Locate the cell with the specified text and output its (X, Y) center coordinate. 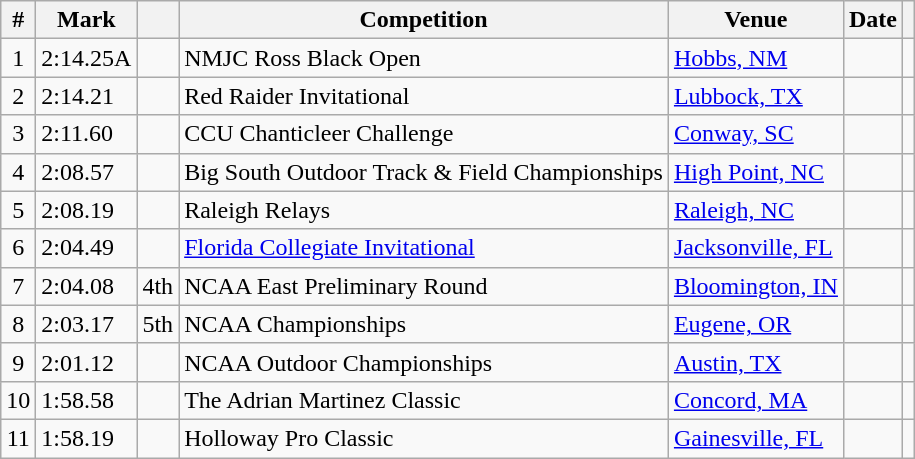
NCAA Outdoor Championships (424, 362)
3 (18, 134)
9 (18, 362)
Conway, SC (756, 134)
2:01.12 (86, 362)
8 (18, 324)
# (18, 20)
2:11.60 (86, 134)
Red Raider Invitational (424, 96)
2:04.49 (86, 248)
2:08.57 (86, 172)
High Point, NC (756, 172)
1 (18, 58)
Austin, TX (756, 362)
2 (18, 96)
Competition (424, 20)
NMJC Ross Black Open (424, 58)
Lubbock, TX (756, 96)
5th (158, 324)
5 (18, 210)
7 (18, 286)
Raleigh Relays (424, 210)
11 (18, 438)
2:08.19 (86, 210)
Date (872, 20)
Mark (86, 20)
Big South Outdoor Track & Field Championships (424, 172)
Raleigh, NC (756, 210)
NCAA Championships (424, 324)
Gainesville, FL (756, 438)
Bloomington, IN (756, 286)
2:14.21 (86, 96)
2:04.08 (86, 286)
Venue (756, 20)
Florida Collegiate Invitational (424, 248)
Concord, MA (756, 400)
Eugene, OR (756, 324)
4 (18, 172)
4th (158, 286)
CCU Chanticleer Challenge (424, 134)
2:03.17 (86, 324)
NCAA East Preliminary Round (424, 286)
2:14.25A (86, 58)
Hobbs, NM (756, 58)
10 (18, 400)
Jacksonville, FL (756, 248)
The Adrian Martinez Classic (424, 400)
6 (18, 248)
1:58.58 (86, 400)
Holloway Pro Classic (424, 438)
1:58.19 (86, 438)
